Output the (X, Y) coordinate of the center of the cell containing the given text.  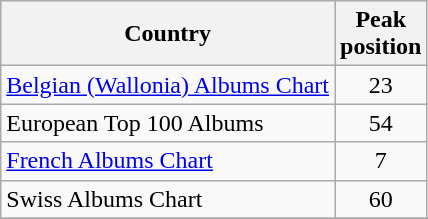
European Top 100 Albums (168, 123)
French Albums Chart (168, 161)
Swiss Albums Chart (168, 199)
Country (168, 34)
60 (380, 199)
23 (380, 85)
7 (380, 161)
54 (380, 123)
Peakposition (380, 34)
Belgian (Wallonia) Albums Chart (168, 85)
